From the cell containing the given text, extract its center point as (X, Y) coordinate. 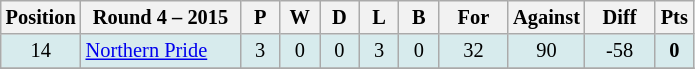
D (340, 17)
Against (546, 17)
Northern Pride (161, 51)
-58 (620, 51)
B (419, 17)
W (300, 17)
Pts (674, 17)
Position (41, 17)
Diff (620, 17)
P (260, 17)
L (379, 17)
90 (546, 51)
14 (41, 51)
32 (474, 51)
Round 4 – 2015 (161, 17)
For (474, 17)
